Return [x, y] of the center of cell containing provided text 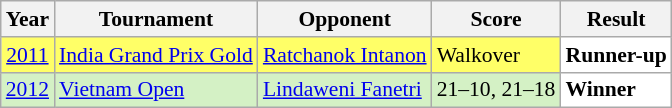
Tournament [156, 19]
2012 [28, 90]
Lindaweni Fanetri [345, 90]
Vietnam Open [156, 90]
India Grand Prix Gold [156, 55]
Score [496, 19]
2011 [28, 55]
Opponent [345, 19]
Walkover [496, 55]
21–10, 21–18 [496, 90]
Result [616, 19]
Winner [616, 90]
Runner-up [616, 55]
Year [28, 19]
Ratchanok Intanon [345, 55]
